Locate the cell with the specified text and output its [X, Y] center coordinate. 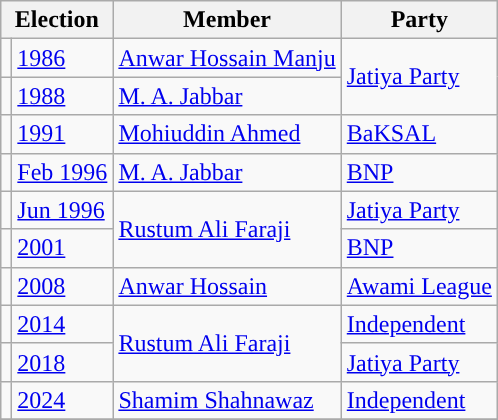
2018 [62, 362]
Anwar Hossain [227, 286]
Party [419, 20]
Member [227, 20]
Mohiuddin Ahmed [227, 134]
1991 [62, 134]
Awami League [419, 286]
2001 [62, 248]
Election [57, 20]
Feb 1996 [62, 172]
BaKSAL [419, 134]
Anwar Hossain Manju [227, 58]
1988 [62, 96]
2008 [62, 286]
Shamim Shahnawaz [227, 400]
Jun 1996 [62, 210]
1986 [62, 58]
2014 [62, 324]
2024 [62, 400]
